Extract the [x, y] coordinate from the center of the cell holding the provided text.  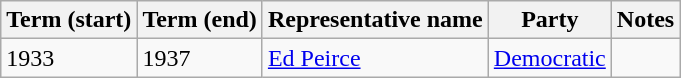
Representative name [375, 20]
Democratic [550, 58]
1937 [200, 58]
1933 [69, 58]
Term (end) [200, 20]
Ed Peirce [375, 58]
Notes [645, 20]
Party [550, 20]
Term (start) [69, 20]
